Provide the [X, Y] coordinate of the cell's center where the given text is located.  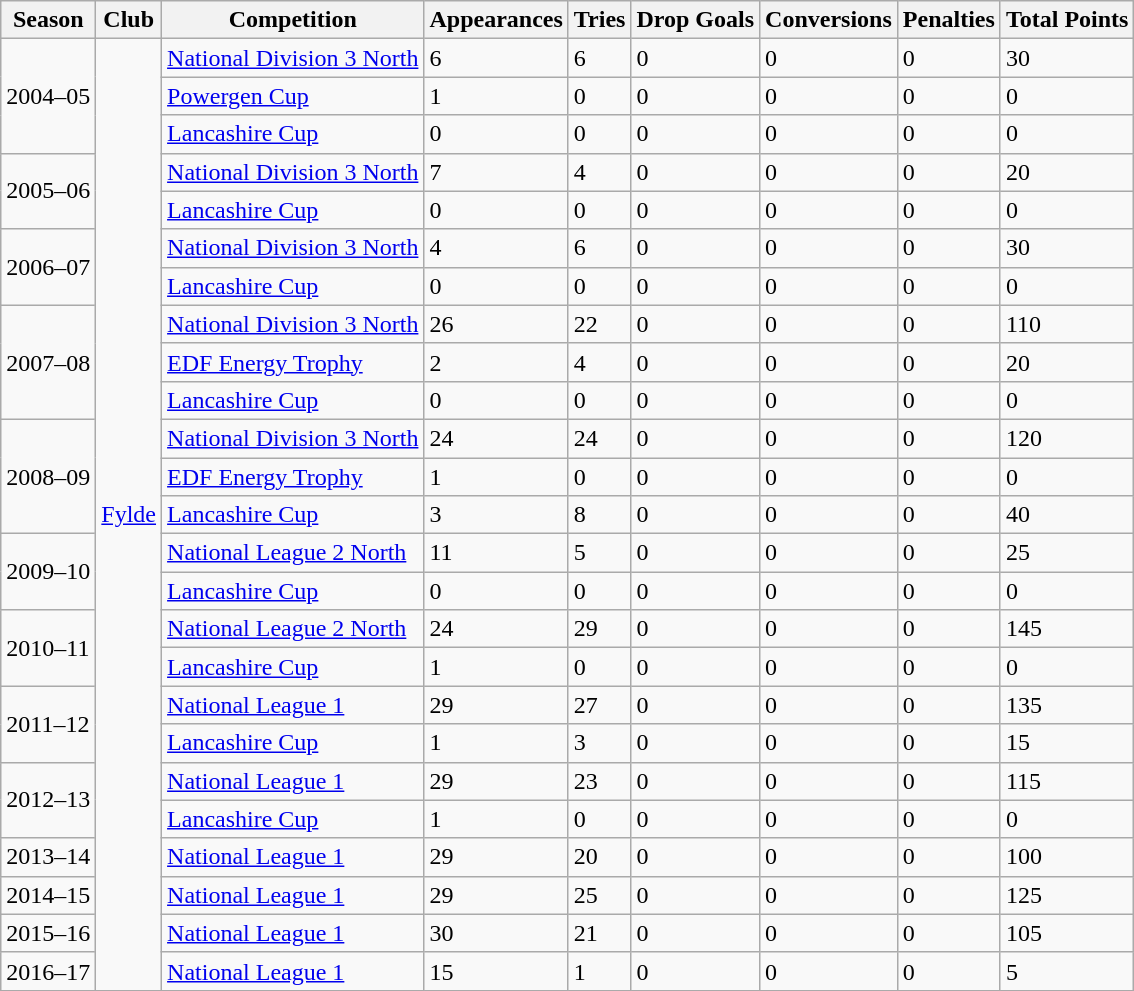
125 [1067, 895]
2009–10 [48, 572]
2007–08 [48, 362]
2006–07 [48, 267]
2004–05 [48, 96]
Penalties [948, 20]
2013–14 [48, 857]
2008–09 [48, 476]
115 [1067, 781]
Drop Goals [696, 20]
11 [496, 553]
23 [600, 781]
2011–12 [48, 724]
8 [600, 515]
135 [1067, 705]
2005–06 [48, 191]
40 [1067, 515]
Club [129, 20]
27 [600, 705]
22 [600, 324]
Appearances [496, 20]
Season [48, 20]
120 [1067, 438]
2014–15 [48, 895]
Total Points [1067, 20]
110 [1067, 324]
Fylde [129, 515]
145 [1067, 629]
2010–11 [48, 648]
26 [496, 324]
Conversions [829, 20]
105 [1067, 933]
2012–13 [48, 800]
2015–16 [48, 933]
21 [600, 933]
Powergen Cup [293, 96]
7 [496, 172]
2016–17 [48, 971]
100 [1067, 857]
Competition [293, 20]
Tries [600, 20]
2 [496, 362]
